Identify which cell holds the provided text, then report its (x, y) central coordinate. 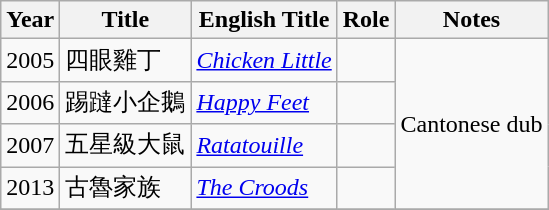
2006 (30, 102)
Title (126, 20)
踢躂小企鵝 (126, 102)
Chicken Little (264, 60)
2007 (30, 146)
Happy Feet (264, 102)
English Title (264, 20)
Notes (472, 20)
古魯家族 (126, 188)
四眼雞丁 (126, 60)
五星級大鼠 (126, 146)
2013 (30, 188)
The Croods (264, 188)
Ratatouille (264, 146)
2005 (30, 60)
Cantonese dub (472, 124)
Year (30, 20)
Role (366, 20)
